Return the (x, y) coordinate for the center point of the cell that contains the specified text.  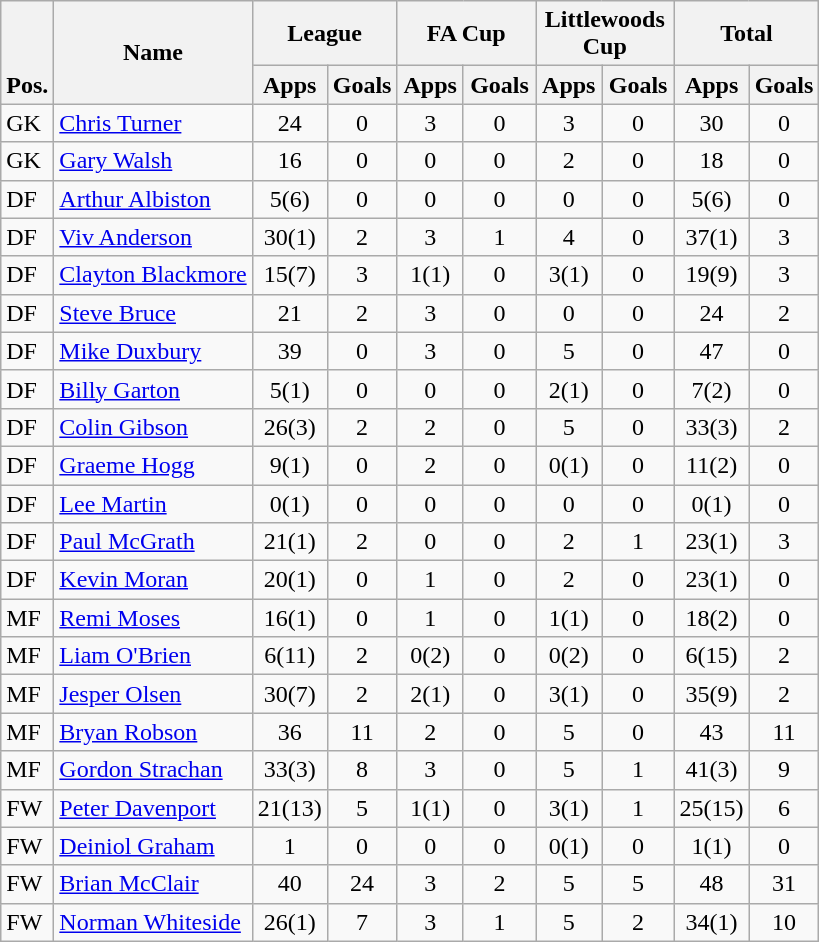
11(2) (712, 465)
6(11) (290, 656)
37(1) (712, 237)
26(1) (290, 922)
Deiniol Graham (153, 846)
Norman Whiteside (153, 922)
5(1) (290, 389)
Gordon Strachan (153, 770)
Paul McGrath (153, 542)
Total (746, 34)
21 (290, 313)
FA Cup (466, 34)
34(1) (712, 922)
10 (784, 922)
Name (153, 52)
Brian McClair (153, 884)
21(13) (290, 808)
Bryan Robson (153, 732)
48 (712, 884)
Peter Davenport (153, 808)
15(7) (290, 275)
26(3) (290, 427)
Steve Bruce (153, 313)
20(1) (290, 580)
Kevin Moran (153, 580)
League (324, 34)
Jesper Olsen (153, 694)
41(3) (712, 770)
43 (712, 732)
Graeme Hogg (153, 465)
7 (362, 922)
Pos. (28, 52)
Arthur Albiston (153, 199)
Billy Garton (153, 389)
18 (712, 161)
Gary Walsh (153, 161)
39 (290, 351)
30(1) (290, 237)
Chris Turner (153, 123)
16 (290, 161)
Liam O'Brien (153, 656)
8 (362, 770)
30(7) (290, 694)
36 (290, 732)
19(9) (712, 275)
35(9) (712, 694)
25(15) (712, 808)
30 (712, 123)
6 (784, 808)
31 (784, 884)
Mike Duxbury (153, 351)
Colin Gibson (153, 427)
9(1) (290, 465)
Littlewoods Cup (606, 34)
4 (570, 237)
40 (290, 884)
6(15) (712, 656)
Viv Anderson (153, 237)
47 (712, 351)
9 (784, 770)
Clayton Blackmore (153, 275)
7(2) (712, 389)
18(2) (712, 618)
Lee Martin (153, 503)
16(1) (290, 618)
21(1) (290, 542)
Remi Moses (153, 618)
